Extract the (X, Y) coordinate from the center of the cell holding the provided text.  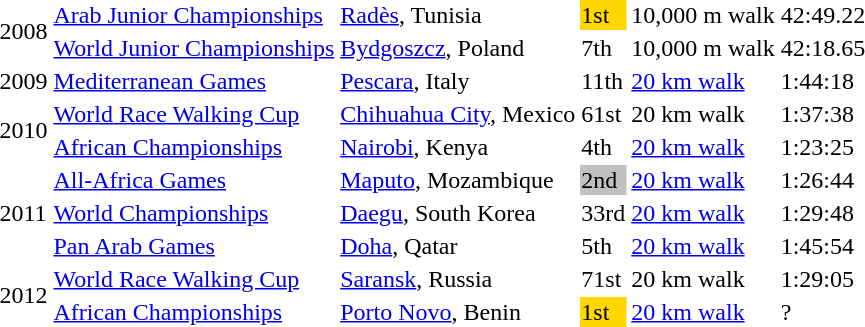
71st (604, 279)
2nd (604, 180)
Pescara, Italy (458, 81)
61st (604, 114)
Daegu, South Korea (458, 213)
World Championships (194, 213)
Porto Novo, Benin (458, 312)
33rd (604, 213)
7th (604, 48)
World Junior Championships (194, 48)
Mediterranean Games (194, 81)
Doha, Qatar (458, 246)
Maputo, Mozambique (458, 180)
Nairobi, Kenya (458, 147)
Arab Junior Championships (194, 15)
11th (604, 81)
All-Africa Games (194, 180)
5th (604, 246)
Bydgoszcz, Poland (458, 48)
4th (604, 147)
Chihuahua City, Mexico (458, 114)
Saransk, Russia (458, 279)
Pan Arab Games (194, 246)
Radès, Tunisia (458, 15)
